Identify which cell holds the provided text, then report its [x, y] central coordinate. 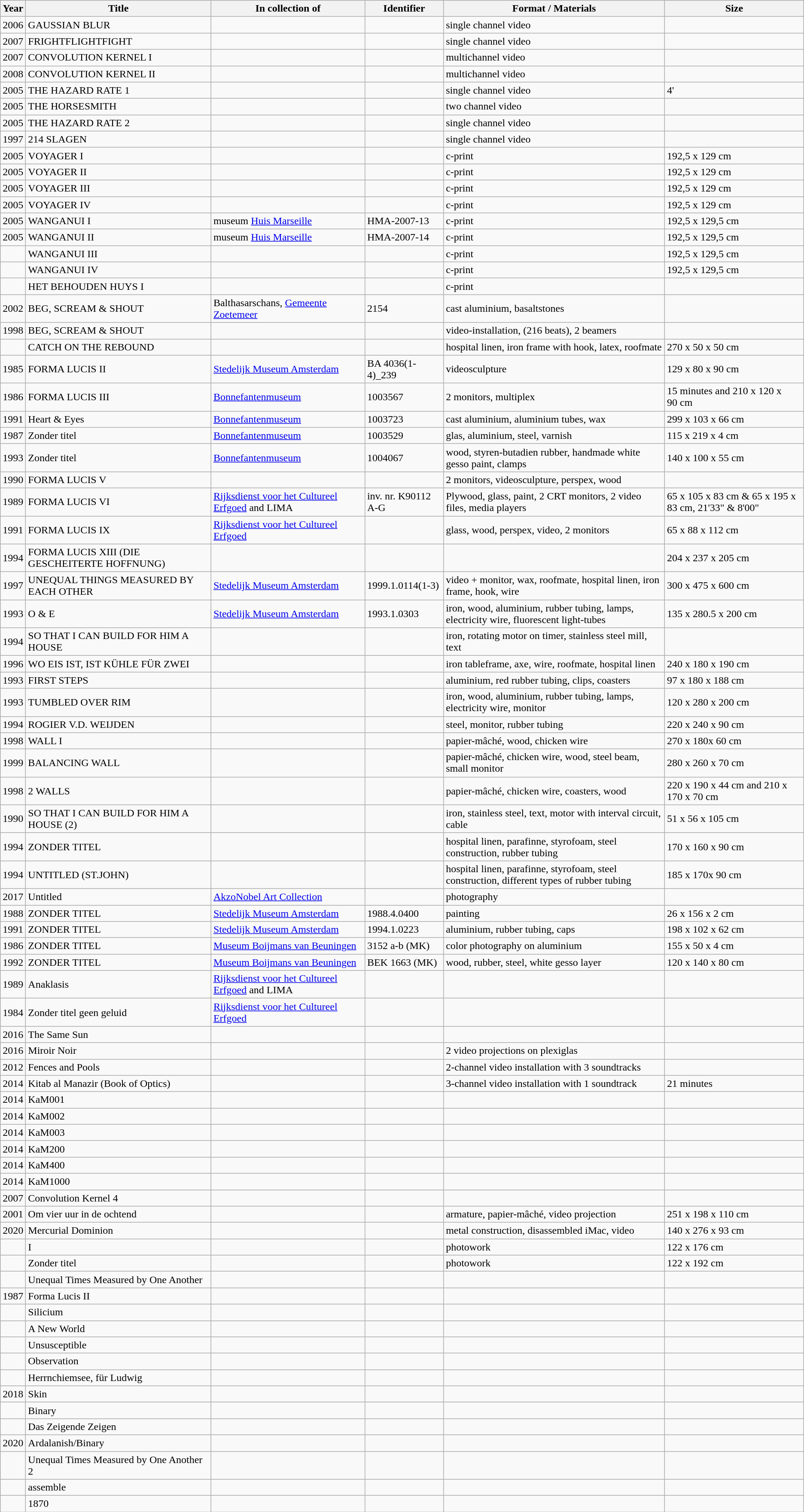
140 x 100 x 55 cm [734, 458]
300 x 475 x 600 cm [734, 586]
Miroir Noir [119, 1051]
2006 [13, 25]
65 x 88 x 112 cm [734, 530]
O & E [119, 614]
280 x 260 x 70 cm [734, 763]
A New World [119, 1329]
2 WALLS [119, 791]
1994.1.0223 [404, 930]
iron tableframe, axe, wire, roofmate, hospital linen [554, 664]
Kitab al Manazir (Book of Optics) [119, 1083]
65 x 105 x 83 cm & 65 x 195 x 83 cm, 21'33" & 8'00" [734, 502]
1993.1.0303 [404, 614]
FORMA LUCIS II [119, 369]
Format / Materials [554, 9]
UNTITLED (ST.JOHN) [119, 874]
Unsusceptible [119, 1345]
Zonder titel geen geluid [119, 1013]
color photography on aluminium [554, 946]
1870 [119, 1504]
FRIGHTFLIGHTFIGHT [119, 41]
1003529 [404, 435]
122 x 176 cm [734, 1247]
iron, wood, aluminium, rubber tubing, lamps, electricity wire, monitor [554, 703]
UNEQUAL THINGS MEASURED BY EACH OTHER [119, 586]
155 x 50 x 4 cm [734, 946]
1999 [13, 763]
Convolution Kernel 4 [119, 1198]
WALL I [119, 741]
FORMA LUCIS XIII (DIE GESCHEITERTE HOFFNUNG) [119, 558]
1984 [13, 1013]
21 minutes [734, 1083]
CONVOLUTION KERNEL I [119, 58]
KaM400 [119, 1165]
steel, monitor, rubber tubing [554, 724]
wood, rubber, steel, white gesso layer [554, 962]
KaM1000 [119, 1181]
Mercurial Dominion [119, 1231]
51 x 56 x 105 cm [734, 818]
FIRST STEPS [119, 680]
1003723 [404, 419]
122 x 192 cm [734, 1263]
1004067 [404, 458]
VOYAGER III [119, 188]
FORMA LUCIS III [119, 397]
Anaklasis [119, 984]
Balthasarschans, Gemeente Zoetemeer [288, 308]
1988.4.0400 [404, 913]
video-installation, (216 beats), 2 beamers [554, 331]
BALANCING WALL [119, 763]
aluminium, rubber tubing, caps [554, 930]
CONVOLUTION KERNEL II [119, 74]
Identifier [404, 9]
Fences and Pools [119, 1067]
armature, papier-mâché, video projection [554, 1214]
TUMBLED OVER RIM [119, 703]
2018 [13, 1394]
220 x 240 x 90 cm [734, 724]
26 x 156 x 2 cm [734, 913]
2-channel video installation with 3 soundtracks [554, 1067]
cast aluminium, basaltstones [554, 308]
THE HAZARD RATE 1 [119, 90]
wood, styren-butadien rubber, handmade white gesso paint, clamps [554, 458]
two channel video [554, 106]
FORMA LUCIS IX [119, 530]
HMA-2007-14 [404, 237]
WANGANUI IV [119, 270]
129 x 80 x 90 cm [734, 369]
Herrnchiemsee, für Ludwig [119, 1378]
270 x 50 x 50 cm [734, 347]
Year [13, 9]
VOYAGER IV [119, 205]
VOYAGER II [119, 172]
VOYAGER I [119, 155]
SO THAT I CAN BUILD FOR HIM A HOUSE (2) [119, 818]
WO EIS IST, IST KÜHLE FÜR ZWEI [119, 664]
Title [119, 9]
170 x 160 x 90 cm [734, 847]
THE HORSESMITH [119, 106]
aluminium, red rubber tubing, clips, coasters [554, 680]
4' [734, 90]
videosculpture [554, 369]
SO THAT I CAN BUILD FOR HIM A HOUSE [119, 642]
The Same Sun [119, 1034]
Binary [119, 1410]
299 x 103 x 66 cm [734, 419]
1999.1.0114(1-3) [404, 586]
papier-mâché, chicken wire, wood, steel beam, small monitor [554, 763]
iron, wood, aluminium, rubber tubing, lamps, electricity wire, fluorescent light-tubes [554, 614]
ROGIER V.D. WEIJDEN [119, 724]
1996 [13, 664]
2154 [404, 308]
2008 [13, 74]
Size [734, 9]
270 x 180x 60 cm [734, 741]
Forma Lucis II [119, 1296]
hospital linen, iron frame with hook, latex, roofmate [554, 347]
KaM003 [119, 1132]
Unequal Times Measured by One Another [119, 1280]
Observation [119, 1361]
WANGANUI II [119, 237]
Silicium [119, 1312]
CATCH ON THE REBOUND [119, 347]
cast aluminium, aluminium tubes, wax [554, 419]
204 x 237 x 205 cm [734, 558]
185 x 170x 90 cm [734, 874]
hospital linen, parafinne, styrofoam, steel construction, different types of rubber tubing [554, 874]
240 x 180 x 190 cm [734, 664]
251 x 198 x 110 cm [734, 1214]
Skin [119, 1394]
2 monitors, multiplex [554, 397]
2012 [13, 1067]
HMA-2007-13 [404, 221]
KaM001 [119, 1100]
220 x 190 x 44 cm and 210 x 170 x 70 cm [734, 791]
Das Zeigende Zeigen [119, 1427]
papier-mâché, chicken wire, coasters, wood [554, 791]
HET BEHOUDEN HUYS I [119, 286]
hospital linen, parafinne, styrofoam, steel construction, rubber tubing [554, 847]
1988 [13, 913]
1992 [13, 962]
214 SLAGEN [119, 139]
glas, aluminium, steel, varnish [554, 435]
97 x 180 x 188 cm [734, 680]
135 x 280.5 x 200 cm [734, 614]
KaM002 [119, 1116]
Om vier uur in de ochtend [119, 1214]
2 video projections on plexiglas [554, 1051]
photography [554, 897]
FORMA LUCIS VI [119, 502]
Plywood, glass, paint, 2 CRT monitors, 2 video files, media players [554, 502]
FORMA LUCIS V [119, 480]
WANGANUI I [119, 221]
115 x 219 x 4 cm [734, 435]
painting [554, 913]
140 x 276 x 93 cm [734, 1231]
In collection of [288, 9]
Unequal Times Measured by One Another 2 [119, 1465]
Ardalanish/Binary [119, 1443]
papier-mâché, wood, chicken wire [554, 741]
3-channel video installation with 1 soundtrack [554, 1083]
2001 [13, 1214]
Heart & Eyes [119, 419]
I [119, 1247]
15 minutes and 210 x 120 x 90 cm [734, 397]
2017 [13, 897]
Untitled [119, 897]
2 monitors, videosculpture, perspex, wood [554, 480]
120 x 280 x 200 cm [734, 703]
GAUSSIAN BLUR [119, 25]
BEK 1663 (MK) [404, 962]
glass, wood, perspex, video, 2 monitors [554, 530]
iron, rotating motor on timer, stainless steel mill, text [554, 642]
iron, stainless steel, text, motor with interval circuit, cable [554, 818]
AkzoNobel Art Collection [288, 897]
WANGANUI III [119, 254]
assemble [119, 1488]
THE HAZARD RATE 2 [119, 123]
KaM200 [119, 1149]
inv. nr. K90112 A-G [404, 502]
metal construction, disassembled iMac, video [554, 1231]
198 x 102 x 62 cm [734, 930]
3152 a-b (MK) [404, 946]
video + monitor, wax, roofmate, hospital linen, iron frame, hook, wire [554, 586]
2002 [13, 308]
1003567 [404, 397]
1985 [13, 369]
BA 4036(1-4)_239 [404, 369]
120 x 140 x 80 cm [734, 962]
